Return (X, Y) of the center of cell containing provided text 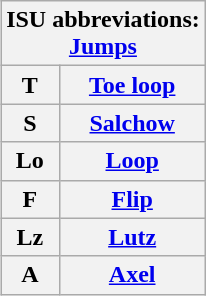
Lutz (132, 237)
F (30, 199)
Axel (132, 275)
Salchow (132, 123)
S (30, 123)
A (30, 275)
T (30, 85)
Flip (132, 199)
Lo (30, 161)
Lz (30, 237)
Toe loop (132, 85)
Loop (132, 161)
ISU abbreviations: Jumps (104, 34)
